Identify which cell holds the provided text, then report its (X, Y) central coordinate. 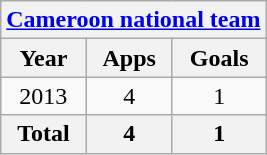
Year (44, 58)
Total (44, 134)
Apps (129, 58)
Cameroon national team (134, 20)
Goals (219, 58)
2013 (44, 96)
